For the text-containing cell, return its midpoint in (X, Y) coordinate format. 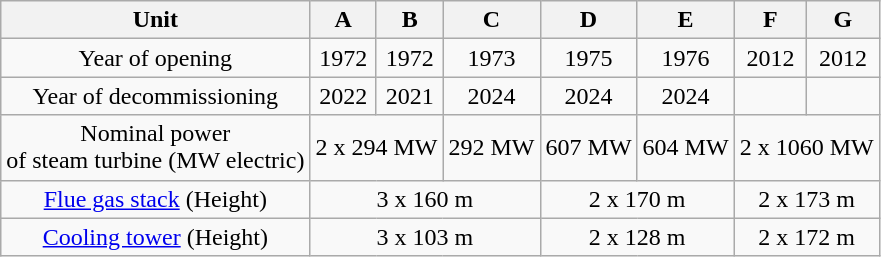
1976 (686, 58)
G (844, 20)
Flue gas stack (Height) (156, 199)
E (686, 20)
Year of opening (156, 58)
C (492, 20)
2021 (410, 96)
A (344, 20)
607 MW (588, 148)
2 x 294 MW (376, 148)
3 x 103 m (425, 237)
292 MW (492, 148)
B (410, 20)
1973 (492, 58)
2022 (344, 96)
F (770, 20)
2 x 128 m (637, 237)
2 x 1060 MW (806, 148)
1975 (588, 58)
2 x 172 m (806, 237)
3 x 160 m (425, 199)
2 x 170 m (637, 199)
2 x 173 m (806, 199)
604 MW (686, 148)
Nominal power of steam turbine (MW electric) (156, 148)
D (588, 20)
Year of decommissioning (156, 96)
Unit (156, 20)
Cooling tower (Height) (156, 237)
